From the cell containing the given text, extract its center point as [X, Y] coordinate. 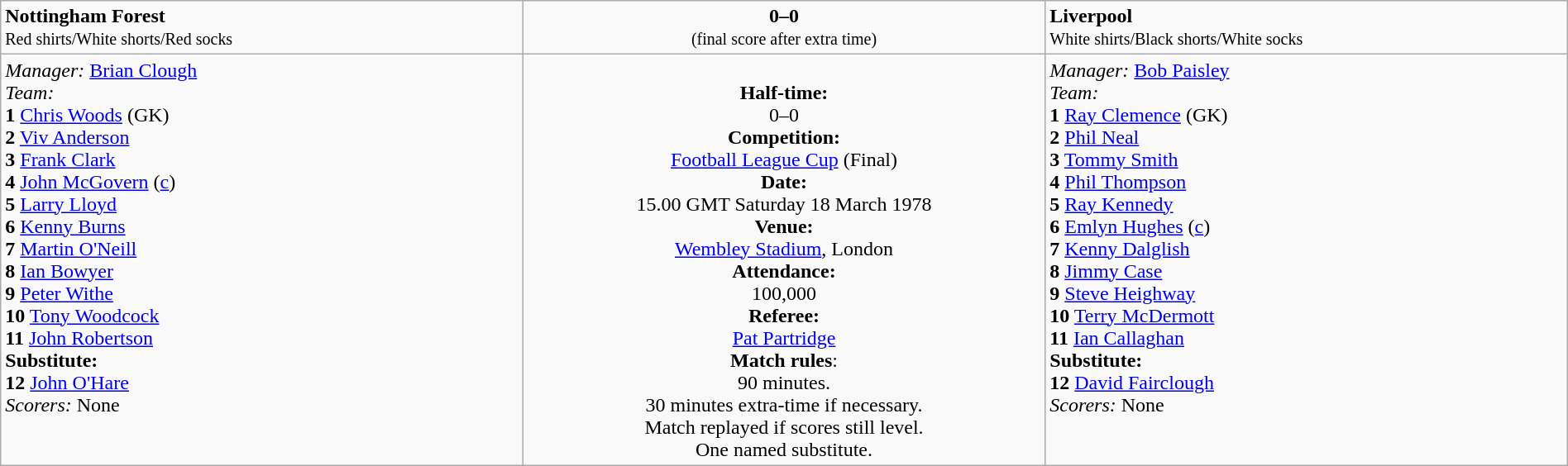
LiverpoolWhite shirts/Black shorts/White socks [1307, 28]
0–0(final score after extra time) [784, 28]
Nottingham ForestRed shirts/White shorts/Red socks [262, 28]
